Return (X, Y) of the center of cell containing provided text 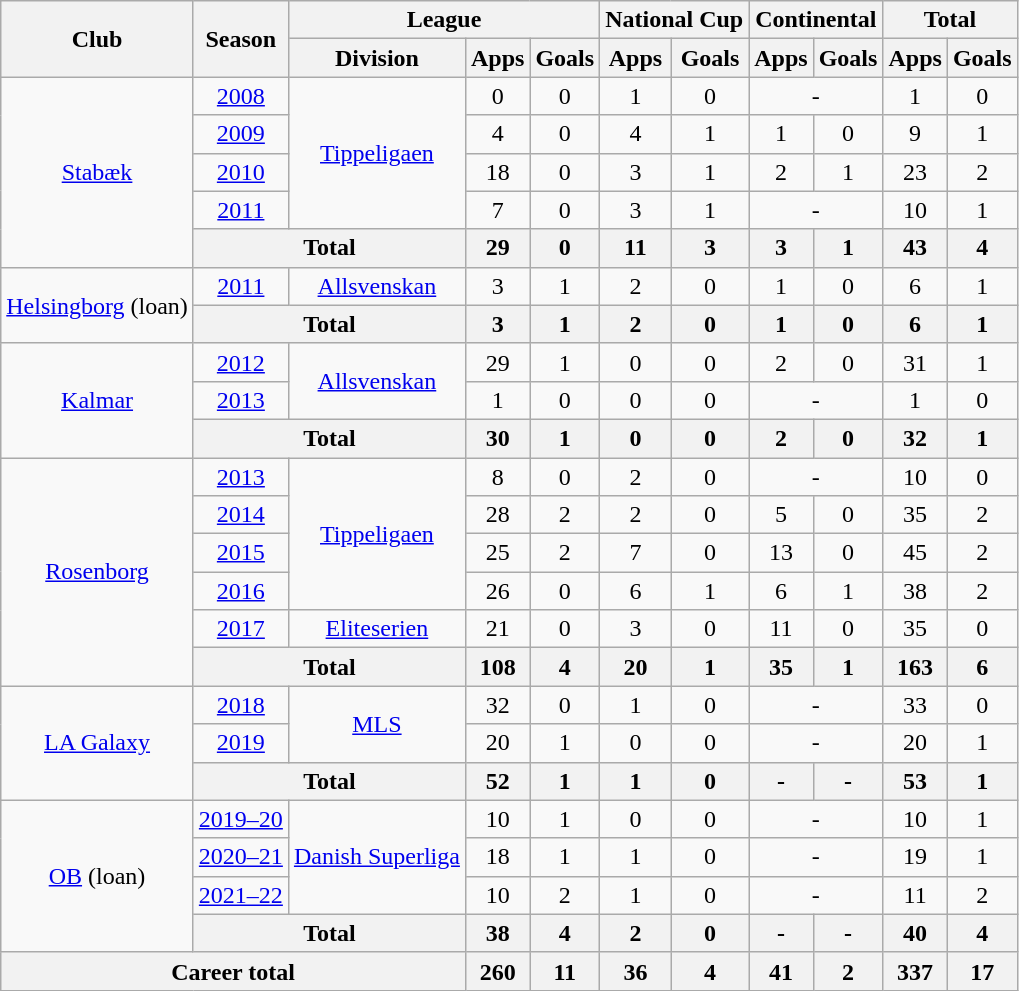
33 (915, 705)
Eliteserien (376, 629)
36 (636, 971)
52 (497, 781)
43 (915, 248)
26 (497, 591)
163 (915, 667)
Club (98, 39)
2009 (240, 134)
2017 (240, 629)
19 (915, 857)
21 (497, 629)
8 (497, 477)
260 (497, 971)
17 (982, 971)
2020–21 (240, 857)
Danish Superliga (376, 857)
2019 (240, 743)
23 (915, 172)
53 (915, 781)
Continental (816, 20)
31 (915, 362)
45 (915, 553)
13 (781, 553)
2018 (240, 705)
National Cup (674, 20)
41 (781, 971)
OB (loan) (98, 876)
30 (497, 438)
Stabæk (98, 172)
2021–22 (240, 895)
9 (915, 134)
Helsingborg (loan) (98, 305)
2012 (240, 362)
337 (915, 971)
Rosenborg (98, 572)
2014 (240, 515)
MLS (376, 724)
Season (240, 39)
Division (376, 58)
Career total (234, 971)
2019–20 (240, 819)
Kalmar (98, 400)
LA Galaxy (98, 743)
25 (497, 553)
28 (497, 515)
2008 (240, 96)
League (444, 20)
5 (781, 515)
2016 (240, 591)
108 (497, 667)
40 (915, 933)
2015 (240, 553)
2010 (240, 172)
